Capture the cell that displays the provided text and extract its (x, y) central coordinate. 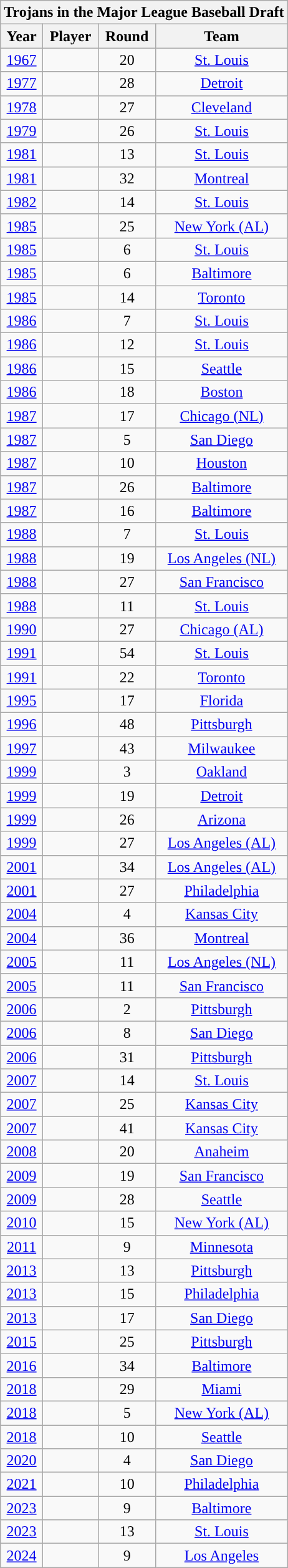
8 (127, 1033)
Team (222, 36)
41 (127, 1128)
Anaheim (222, 1152)
Boston (222, 392)
2020 (22, 1461)
Florida (222, 701)
32 (127, 178)
1990 (22, 629)
2024 (22, 1556)
2016 (22, 1365)
2010 (22, 1223)
31 (127, 1057)
29 (127, 1389)
Chicago (NL) (222, 416)
1979 (22, 131)
Round (127, 36)
1977 (22, 84)
2021 (22, 1484)
Oakland (222, 772)
1982 (22, 202)
Miami (222, 1389)
2008 (22, 1152)
22 (127, 677)
43 (127, 748)
Chicago (AL) (222, 629)
2011 (22, 1247)
54 (127, 653)
Arizona (222, 820)
1996 (22, 725)
18 (127, 392)
12 (127, 345)
Minnesota (222, 1247)
2 (127, 1009)
Player (70, 36)
1995 (22, 701)
48 (127, 725)
1978 (22, 107)
Year (22, 36)
Cleveland (222, 107)
1967 (22, 60)
Houston (222, 463)
Los Angeles (222, 1556)
36 (127, 938)
16 (127, 511)
3 (127, 772)
Trojans in the Major League Baseball Draft (144, 12)
2015 (22, 1342)
Milwaukee (222, 748)
1997 (22, 748)
